Detect which cell encompasses the target text, then output its (x, y) center coordinate. 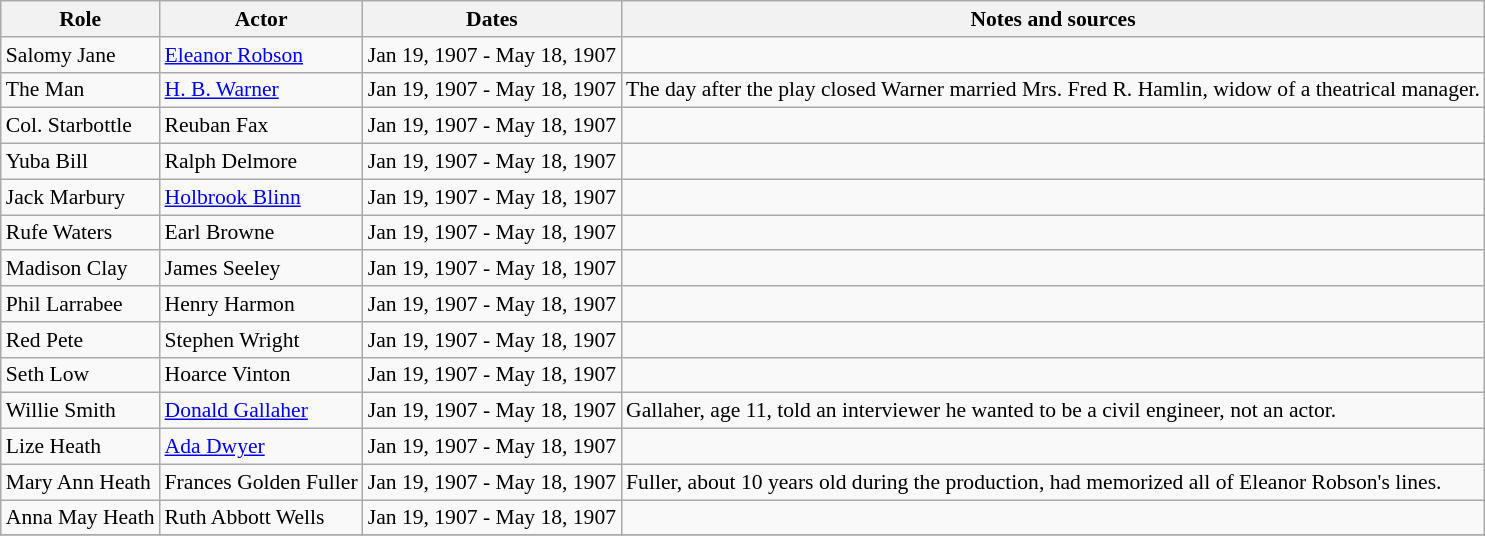
Lize Heath (80, 447)
Jack Marbury (80, 197)
Willie Smith (80, 411)
Stephen Wright (262, 340)
Hoarce Vinton (262, 375)
Ruth Abbott Wells (262, 518)
Notes and sources (1053, 19)
Phil Larrabee (80, 304)
Col. Starbottle (80, 126)
Anna May Heath (80, 518)
James Seeley (262, 269)
Ada Dwyer (262, 447)
H. B. Warner (262, 90)
Eleanor Robson (262, 55)
Rufe Waters (80, 233)
Reuban Fax (262, 126)
The Man (80, 90)
Henry Harmon (262, 304)
Salomy Jane (80, 55)
Seth Low (80, 375)
Madison Clay (80, 269)
Donald Gallaher (262, 411)
Dates (492, 19)
Ralph Delmore (262, 162)
Role (80, 19)
Mary Ann Heath (80, 482)
Actor (262, 19)
Gallaher, age 11, told an interviewer he wanted to be a civil engineer, not an actor. (1053, 411)
The day after the play closed Warner married Mrs. Fred R. Hamlin, widow of a theatrical manager. (1053, 90)
Red Pete (80, 340)
Holbrook Blinn (262, 197)
Yuba Bill (80, 162)
Frances Golden Fuller (262, 482)
Fuller, about 10 years old during the production, had memorized all of Eleanor Robson's lines. (1053, 482)
Earl Browne (262, 233)
